Scan for the cell matching the given text and deliver its [X, Y] coordinate at center. 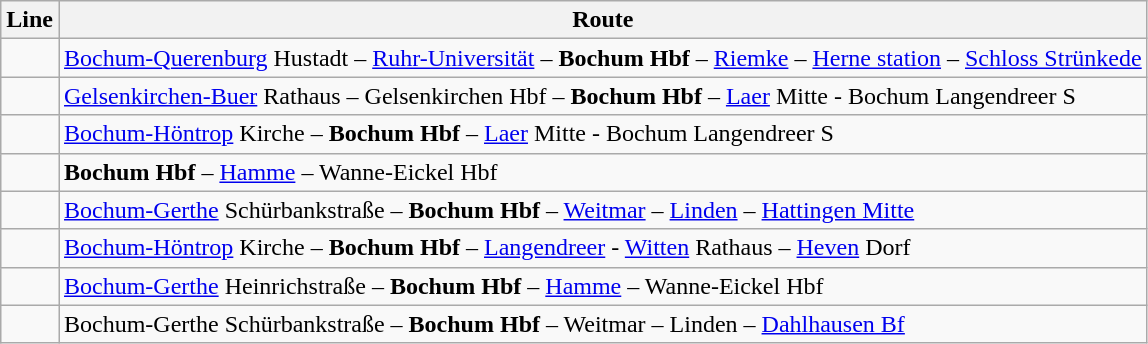
Gelsenkirchen-Buer Rathaus – Gelsenkirchen Hbf – Bochum Hbf – Laer Mitte - Bochum Langendreer S [602, 96]
Bochum-Höntrop Kirche – Bochum Hbf – Langendreer - Witten Rathaus – Heven Dorf [602, 248]
Bochum-Querenburg Hustadt – Ruhr-Universität – Bochum Hbf – Riemke – Herne station – Schloss Strünkede [602, 58]
Bochum-Gerthe Heinrichstraße – Bochum Hbf – Hamme – Wanne-Eickel Hbf [602, 286]
Bochum-Gerthe Schürbankstraße – Bochum Hbf – Weitmar – Linden – Dahlhausen Bf [602, 324]
Line [30, 20]
Route [602, 20]
Bochum Hbf – Hamme – Wanne-Eickel Hbf [602, 172]
Bochum-Gerthe Schürbankstraße – Bochum Hbf – Weitmar – Linden – Hattingen Mitte [602, 210]
Bochum-Höntrop Kirche – Bochum Hbf – Laer Mitte - Bochum Langendreer S [602, 134]
